From the cell containing the given text, extract its center point as (x, y) coordinate. 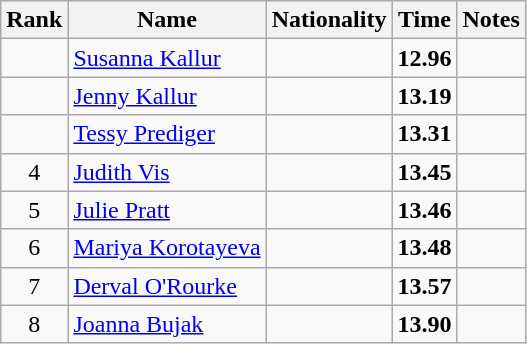
5 (34, 210)
Nationality (329, 20)
13.19 (424, 96)
13.31 (424, 134)
Jenny Kallur (167, 96)
12.96 (424, 58)
Tessy Prediger (167, 134)
13.57 (424, 286)
Time (424, 20)
Judith Vis (167, 172)
Julie Pratt (167, 210)
Susanna Kallur (167, 58)
4 (34, 172)
13.46 (424, 210)
Notes (491, 20)
13.45 (424, 172)
Rank (34, 20)
Joanna Bujak (167, 324)
13.48 (424, 248)
8 (34, 324)
Mariya Korotayeva (167, 248)
13.90 (424, 324)
7 (34, 286)
Name (167, 20)
6 (34, 248)
Derval O'Rourke (167, 286)
